Return the [X, Y] coordinate for the center point of the cell that contains the specified text.  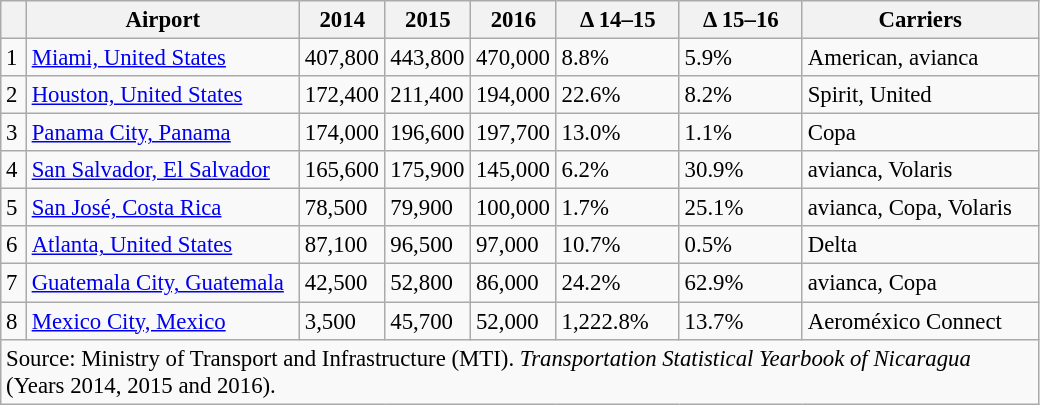
Mexico City, Mexico [162, 321]
443,800 [428, 58]
87,100 [342, 245]
1,222.8% [618, 321]
30.9% [740, 170]
3,500 [342, 321]
8.2% [740, 95]
52,000 [514, 321]
97,000 [514, 245]
86,000 [514, 283]
145,000 [514, 170]
13.0% [618, 133]
Carriers [920, 20]
5 [14, 208]
211,400 [428, 95]
10.7% [618, 245]
Atlanta, United States [162, 245]
4 [14, 170]
3 [14, 133]
6 [14, 245]
175,900 [428, 170]
8.8% [618, 58]
52,800 [428, 283]
79,900 [428, 208]
25.1% [740, 208]
100,000 [514, 208]
6.2% [618, 170]
2015 [428, 20]
0.5% [740, 245]
avianca, Copa, Volaris [920, 208]
5.9% [740, 58]
San Salvador, El Salvador [162, 170]
8 [14, 321]
196,600 [428, 133]
42,500 [342, 283]
470,000 [514, 58]
1.1% [740, 133]
San José, Costa Rica [162, 208]
1.7% [618, 208]
7 [14, 283]
Miami, United States [162, 58]
197,700 [514, 133]
Δ 14–15 [618, 20]
American, avianca [920, 58]
avianca, Volaris [920, 170]
22.6% [618, 95]
Houston, United States [162, 95]
1 [14, 58]
165,600 [342, 170]
172,400 [342, 95]
Guatemala City, Guatemala [162, 283]
Delta [920, 245]
Panama City, Panama [162, 133]
13.7% [740, 321]
Copa [920, 133]
2 [14, 95]
62.9% [740, 283]
78,500 [342, 208]
Aeroméxico Connect [920, 321]
2014 [342, 20]
24.2% [618, 283]
Airport [162, 20]
avianca, Copa [920, 283]
Δ 15–16 [740, 20]
45,700 [428, 321]
194,000 [514, 95]
Spirit, United [920, 95]
174,000 [342, 133]
407,800 [342, 58]
2016 [514, 20]
96,500 [428, 245]
Source: Ministry of Transport and Infrastructure (MTI). Transportation Statistical Yearbook of Nicaragua (Years 2014, 2015 and 2016). [520, 372]
